Search for the cell housing the specified text and yield its (X, Y) center coordinate. 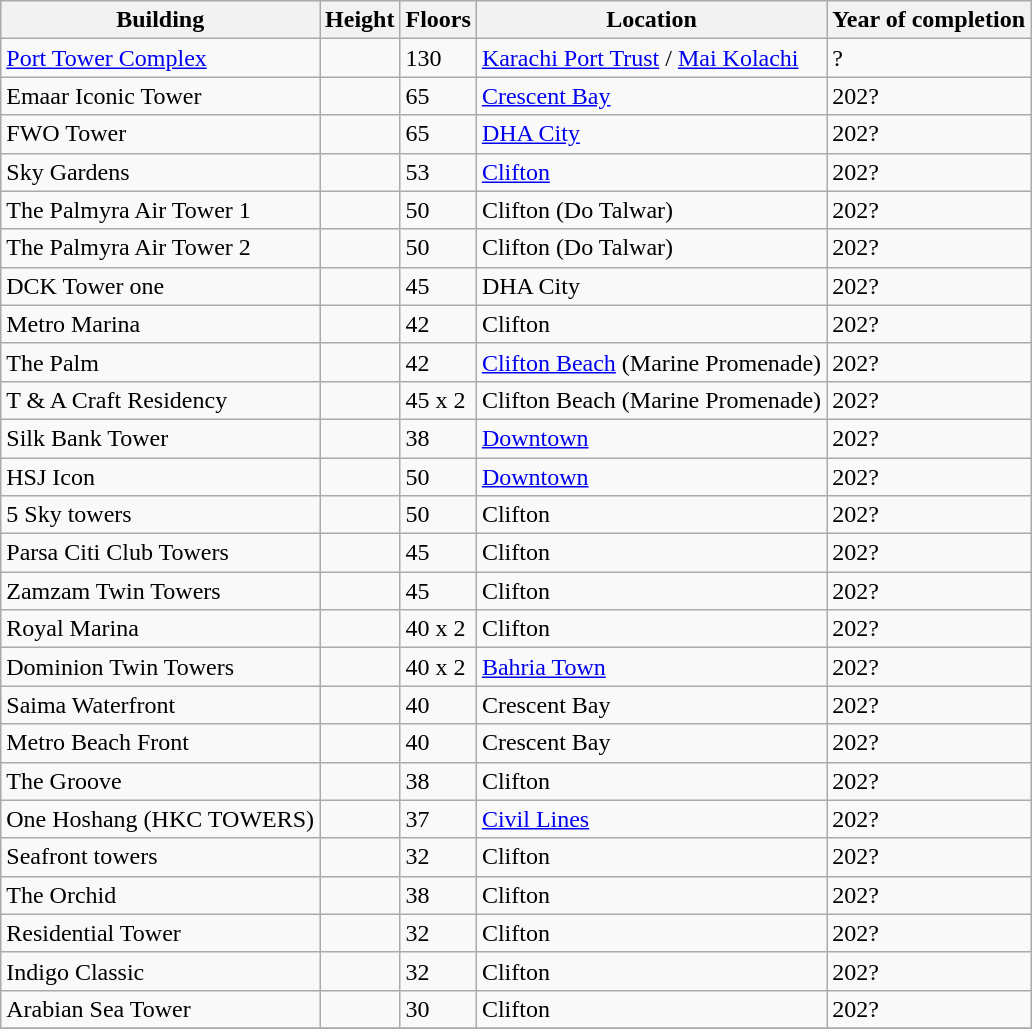
DCK Tower one (160, 286)
Saima Waterfront (160, 705)
Karachi Port Trust / Mai Kolachi (651, 58)
? (929, 58)
Royal Marina (160, 629)
53 (438, 172)
FWO Tower (160, 134)
Seafront towers (160, 857)
The Groove (160, 781)
Dominion Twin Towers (160, 667)
Metro Beach Front (160, 743)
Floors (438, 20)
Parsa Citi Club Towers (160, 553)
Civil Lines (651, 819)
Port Tower Complex (160, 58)
Zamzam Twin Towers (160, 591)
Sky Gardens (160, 172)
The Palm (160, 362)
T & A Craft Residency (160, 400)
The Palmyra Air Tower 2 (160, 248)
Year of completion (929, 20)
Emaar Iconic Tower (160, 96)
Indigo Classic (160, 971)
Building (160, 20)
Height (360, 20)
Arabian Sea Tower (160, 1009)
Bahria Town (651, 667)
Residential Tower (160, 933)
130 (438, 58)
HSJ Icon (160, 477)
Metro Marina (160, 324)
The Palmyra Air Tower 1 (160, 210)
37 (438, 819)
5 Sky towers (160, 515)
The Orchid (160, 895)
Location (651, 20)
30 (438, 1009)
Silk Bank Tower (160, 438)
45 x 2 (438, 400)
One Hoshang (HKC TOWERS) (160, 819)
